For the text-containing cell, return its midpoint in [x, y] coordinate format. 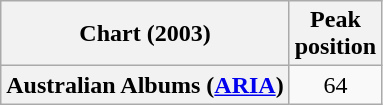
Australian Albums (ARIA) [145, 85]
Chart (2003) [145, 34]
64 [335, 85]
Peakposition [335, 34]
